Output the [x, y] coordinate of the center of the cell containing the given text.  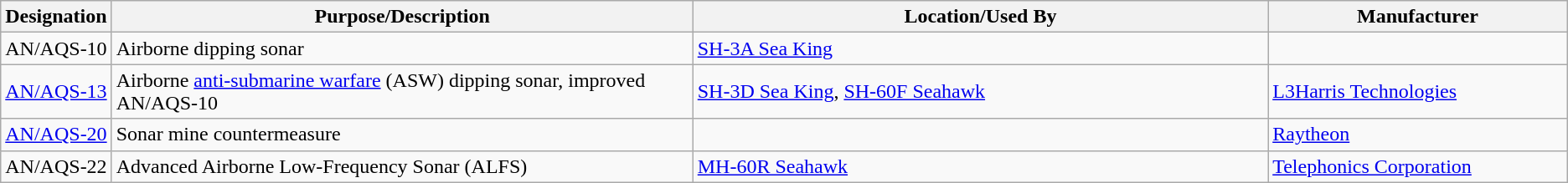
AN/AQS-22 [56, 166]
Raytheon [1418, 135]
AN/AQS-13 [56, 92]
AN/AQS-20 [56, 135]
Advanced Airborne Low-Frequency Sonar (ALFS) [402, 166]
MH-60R Seahawk [980, 166]
Airborne dipping sonar [402, 48]
Designation [56, 17]
Airborne anti-submarine warfare (ASW) dipping sonar, improved AN/AQS-10 [402, 92]
L3Harris Technologies [1418, 92]
SH-3D Sea King, SH-60F Seahawk [980, 92]
SH-3A Sea King [980, 48]
Sonar mine countermeasure [402, 135]
AN/AQS-10 [56, 48]
Location/Used By [980, 17]
Manufacturer [1418, 17]
Purpose/Description [402, 17]
Telephonics Corporation [1418, 166]
